Provide the [X, Y] coordinate of the cell's center where the given text is located.  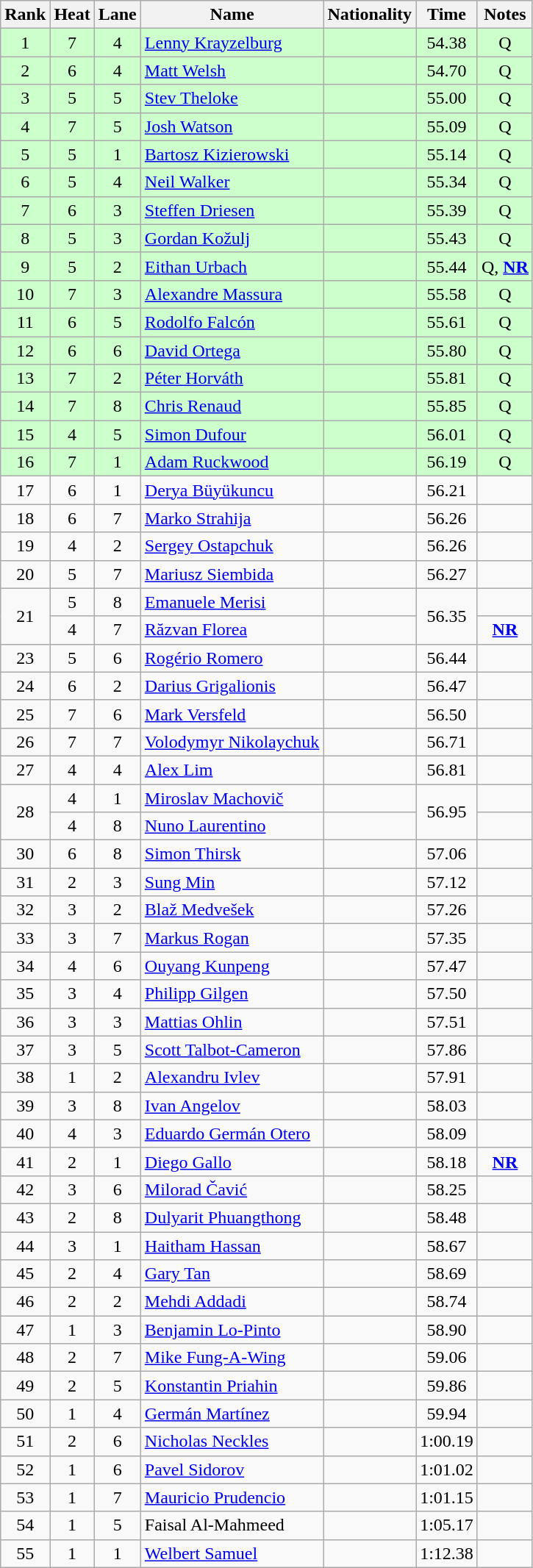
Chris Renaud [232, 407]
26 [25, 742]
35 [25, 994]
Volodymyr Nikolaychuk [232, 742]
Gary Tan [232, 1274]
58.74 [447, 1302]
Ouyang Kunpeng [232, 966]
Faisal Al-Mahmeed [232, 1525]
57.86 [447, 1050]
57.06 [447, 854]
Haitham Hassan [232, 1246]
Milorad Čavić [232, 1189]
19 [25, 546]
58.67 [447, 1246]
40 [25, 1134]
49 [25, 1386]
48 [25, 1358]
56.95 [447, 812]
58.25 [447, 1189]
Neil Walker [232, 182]
Steffen Driesen [232, 210]
24 [25, 686]
55.61 [447, 322]
55.80 [447, 351]
42 [25, 1189]
55.85 [447, 407]
43 [25, 1217]
Time [447, 15]
Nuno Laurentino [232, 826]
55.44 [447, 266]
Blaž Medvešek [232, 910]
23 [25, 658]
Rank [25, 15]
9 [25, 266]
Alex Lim [232, 770]
10 [25, 294]
18 [25, 518]
Scott Talbot-Cameron [232, 1050]
56.01 [447, 434]
16 [25, 462]
54.70 [447, 71]
51 [25, 1442]
Rodolfo Falcón [232, 322]
58.03 [447, 1106]
Mariusz Siembida [232, 574]
45 [25, 1274]
54.38 [447, 43]
55.00 [447, 99]
55.09 [447, 126]
27 [25, 770]
58.18 [447, 1161]
Benjamin Lo-Pinto [232, 1330]
55.34 [447, 182]
55.14 [447, 154]
Alexandre Massura [232, 294]
17 [25, 490]
Simon Thirsk [232, 854]
14 [25, 407]
Bartosz Kizierowski [232, 154]
44 [25, 1246]
53 [25, 1497]
1:05.17 [447, 1525]
37 [25, 1050]
58.69 [447, 1274]
50 [25, 1414]
1:01.15 [447, 1497]
34 [25, 966]
15 [25, 434]
Rogério Romero [232, 658]
57.47 [447, 966]
1:00.19 [447, 1442]
25 [25, 714]
56.50 [447, 714]
56.44 [447, 658]
Nicholas Neckles [232, 1442]
59.06 [447, 1358]
55.43 [447, 238]
31 [25, 882]
Lane [118, 15]
56.35 [447, 616]
Dulyarit Phuangthong [232, 1217]
Darius Grigalionis [232, 686]
Stev Theloke [232, 99]
Welbert Samuel [232, 1553]
28 [25, 812]
Matt Welsh [232, 71]
52 [25, 1469]
57.51 [447, 1022]
Nationality [370, 15]
Péter Horváth [232, 379]
Lenny Krayzelburg [232, 43]
56.47 [447, 686]
54 [25, 1525]
33 [25, 938]
1:12.38 [447, 1553]
Markus Rogan [232, 938]
47 [25, 1330]
Name [232, 15]
39 [25, 1106]
Diego Gallo [232, 1161]
Philipp Gilgen [232, 994]
Mehdi Addadi [232, 1302]
Q, NR [504, 266]
58.09 [447, 1134]
Mark Versfeld [232, 714]
56.71 [447, 742]
32 [25, 910]
59.86 [447, 1386]
59.94 [447, 1414]
36 [25, 1022]
Marko Strahija [232, 518]
Mauricio Prudencio [232, 1497]
Josh Watson [232, 126]
Pavel Sidorov [232, 1469]
55.58 [447, 294]
Răzvan Florea [232, 630]
30 [25, 854]
11 [25, 322]
Adam Ruckwood [232, 462]
Sergey Ostapchuk [232, 546]
Sung Min [232, 882]
Ivan Angelov [232, 1106]
56.27 [447, 574]
Gordan Kožulj [232, 238]
David Ortega [232, 351]
58.48 [447, 1217]
38 [25, 1078]
1:01.02 [447, 1469]
57.26 [447, 910]
56.81 [447, 770]
56.19 [447, 462]
Germán Martínez [232, 1414]
41 [25, 1161]
Miroslav Machovič [232, 798]
21 [25, 616]
Simon Dufour [232, 434]
Mattias Ohlin [232, 1022]
Konstantin Priahin [232, 1386]
56.21 [447, 490]
57.35 [447, 938]
55.39 [447, 210]
Eithan Urbach [232, 266]
55 [25, 1553]
Heat [72, 15]
57.12 [447, 882]
58.90 [447, 1330]
20 [25, 574]
Emanuele Merisi [232, 602]
57.91 [447, 1078]
12 [25, 351]
Derya Büyükuncu [232, 490]
46 [25, 1302]
13 [25, 379]
Mike Fung-A-Wing [232, 1358]
Alexandru Ivlev [232, 1078]
57.50 [447, 994]
55.81 [447, 379]
Notes [504, 15]
Eduardo Germán Otero [232, 1134]
